Scan for the cell matching the given text and deliver its (x, y) coordinate at center. 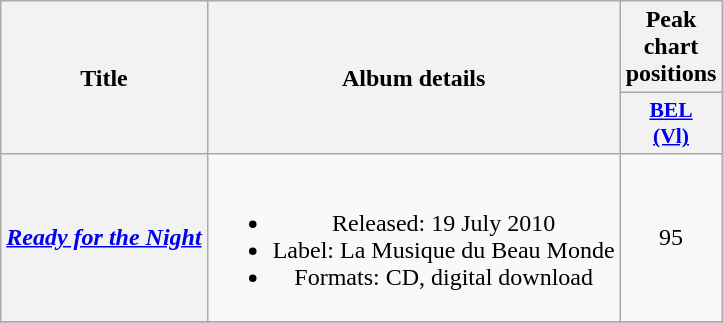
Released: 19 July 2010Label: La Musique du Beau MondeFormats: CD, digital download (414, 238)
95 (671, 238)
Title (104, 78)
Peak chart positions (671, 47)
Ready for the Night (104, 238)
BEL(Vl) (671, 124)
Album details (414, 78)
